Detect which cell encompasses the target text, then output its [x, y] center coordinate. 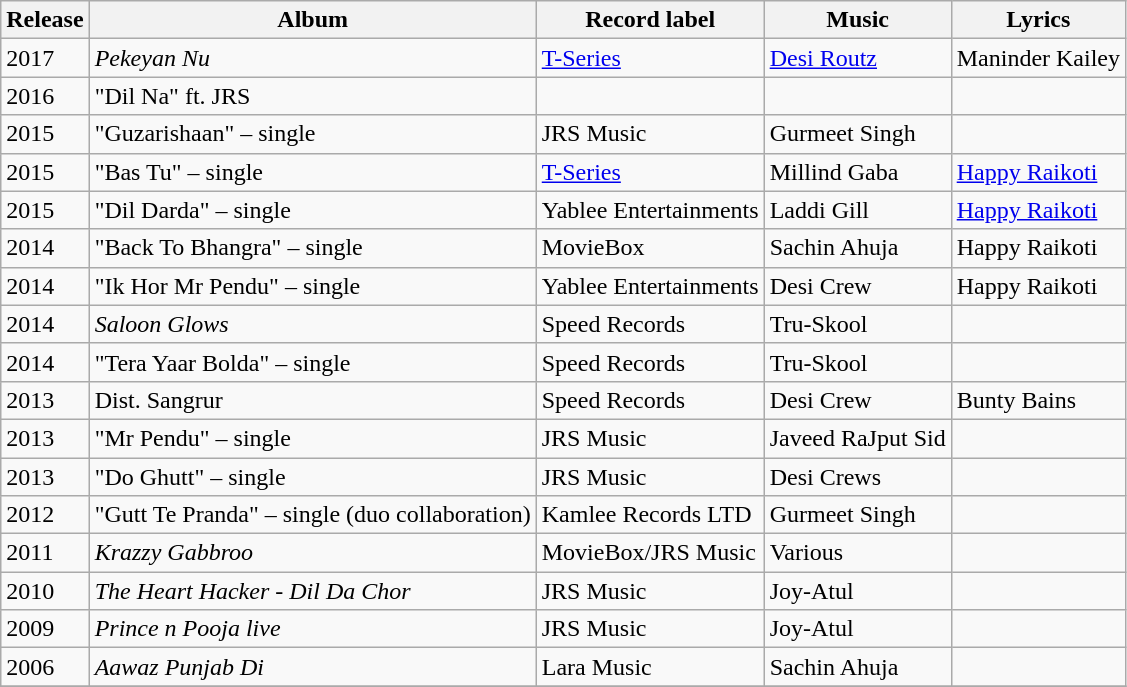
"Gutt Te Pranda" – single (duo collaboration) [312, 515]
Various [858, 553]
Dist. Sangrur [312, 400]
"Do Ghutt" – single [312, 477]
MovieBox/JRS Music [650, 553]
Krazzy Gabbroo [312, 553]
Album [312, 20]
Record label [650, 20]
Kamlee Records LTD [650, 515]
Aawaz Punjab Di [312, 667]
Desi Routz [858, 58]
"Mr Pendu" – single [312, 438]
Laddi Gill [858, 210]
"Tera Yaar Bolda" – single [312, 362]
2009 [45, 629]
Lara Music [650, 667]
Pekeyan Nu [312, 58]
"Guzarishaan" – single [312, 134]
"Bas Tu" – single [312, 172]
Music [858, 20]
Bunty Bains [1038, 400]
Saloon Glows [312, 324]
The Heart Hacker - Dil Da Chor [312, 591]
Javeed RaJput Sid [858, 438]
2016 [45, 96]
"Back To Bhangra" – single [312, 248]
MovieBox [650, 248]
"Ik Hor Mr Pendu" – single [312, 286]
2006 [45, 667]
2012 [45, 515]
Prince n Pooja live [312, 629]
2010 [45, 591]
2011 [45, 553]
Maninder Kailey [1038, 58]
Millind Gaba [858, 172]
Lyrics [1038, 20]
Release [45, 20]
2017 [45, 58]
"Dil Na" ft. JRS [312, 96]
Desi Crews [858, 477]
"Dil Darda" – single [312, 210]
